For the text-containing cell, return its midpoint in (x, y) coordinate format. 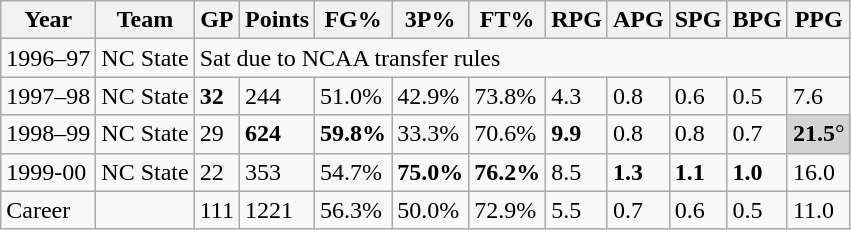
50.0% (430, 210)
244 (276, 96)
624 (276, 134)
3P% (430, 20)
73.8% (508, 96)
PPG (818, 20)
56.3% (354, 210)
FT% (508, 20)
353 (276, 172)
8.5 (577, 172)
75.0% (430, 172)
APG (638, 20)
Points (276, 20)
Career (48, 210)
5.5 (577, 210)
59.8% (354, 134)
1.1 (698, 172)
GP (216, 20)
1996–97 (48, 58)
1999-00 (48, 172)
33.3% (430, 134)
Sat due to NCAA transfer rules (522, 58)
76.2% (508, 172)
BPG (757, 20)
SPG (698, 20)
54.7% (354, 172)
1998–99 (48, 134)
11.0 (818, 210)
7.6 (818, 96)
1.0 (757, 172)
16.0 (818, 172)
9.9 (577, 134)
21.5° (818, 134)
4.3 (577, 96)
Year (48, 20)
1997–98 (48, 96)
42.9% (430, 96)
29 (216, 134)
RPG (577, 20)
111 (216, 210)
FG% (354, 20)
72.9% (508, 210)
32 (216, 96)
22 (216, 172)
1221 (276, 210)
1.3 (638, 172)
Team (145, 20)
51.0% (354, 96)
70.6% (508, 134)
